Detect which cell encompasses the target text, then output its [X, Y] center coordinate. 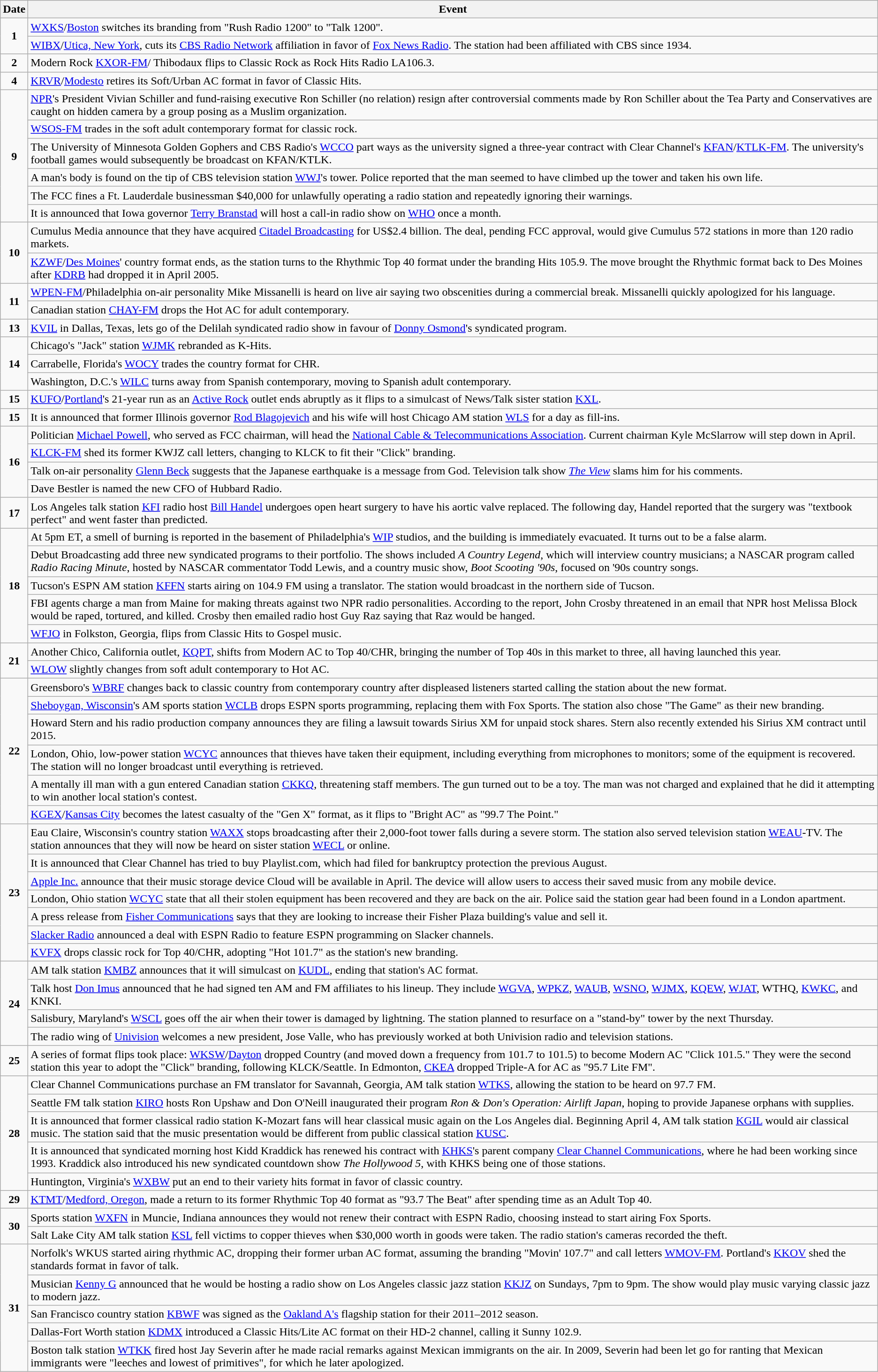
The radio wing of Univision welcomes a new president, Jose Valle, who has previously worked at both Univision radio and television stations. [453, 1037]
WXKS/Boston switches its branding from "Rush Radio 1200" to "Talk 1200". [453, 27]
Huntington, Virginia's WXBW put an end to their variety hits format in favor of classic country. [453, 1181]
9 [14, 156]
KLCK-FM shed its former KWJZ call letters, changing to KLCK to fit their "Click" branding. [453, 453]
24 [14, 1003]
It is announced that Clear Channel has tried to buy Playlist.com, which had filed for bankruptcy protection the previous August. [453, 863]
16 [14, 462]
It is announced that Iowa governor Terry Branstad will host a call-in radio show on WHO once a month. [453, 213]
18 [14, 585]
WSOS-FM trades in the soft adult contemporary format for classic rock. [453, 129]
30 [14, 1226]
It is announced that former Illinois governor Rod Blagojevich and his wife will host Chicago AM station WLS for a day as fill-ins. [453, 417]
13 [14, 328]
Clear Channel Communications purchase an FM translator for Savannah, Georgia, AM talk station WTKS, allowing the station to be heard on 97.7 FM. [453, 1085]
San Francisco country station KBWF was signed as the Oakland A's flagship station for their 2011–2012 season. [453, 1314]
14 [14, 364]
WIBX/Utica, New York, cuts its CBS Radio Network affiliation in favor of Fox News Radio. The station had been affiliated with CBS since 1934. [453, 45]
1 [14, 36]
KVFX drops classic rock for Top 40/CHR, adopting "Hot 101.7" as the station's new branding. [453, 953]
KGEX/Kansas City becomes the latest casualty of the "Gen X" format, as it flips to "Bright AC" as "99.7 The Point." [453, 815]
AM talk station KMBZ announces that it will simulcast on KUDL, ending that station's AC format. [453, 970]
Slacker Radio announced a deal with ESPN Radio to feature ESPN programming on Slacker channels. [453, 934]
Carrabelle, Florida's WOCY trades the country format for CHR. [453, 364]
Canadian station CHAY-FM drops the Hot AC for adult contemporary. [453, 310]
KRVR/Modesto retires its Soft/Urban AC format in favor of Classic Hits. [453, 81]
10 [14, 252]
The FCC fines a Ft. Lauderdale businessman $40,000 for unlawfully operating a radio station and repeatedly ignoring their warnings. [453, 195]
Sports station WXFN in Muncie, Indiana announces they would not renew their contract with ESPN Radio, choosing instead to start airing Fox Sports. [453, 1217]
23 [14, 892]
Modern Rock KXOR-FM/ Thibodaux flips to Classic Rock as Rock Hits Radio LA106.3. [453, 63]
29 [14, 1199]
Washington, D.C.'s WILC turns away from Spanish contemporary, moving to Spanish adult contemporary. [453, 381]
4 [14, 81]
KTMT/Medford, Oregon, made a return to its former Rhythmic Top 40 format as "93.7 The Beat" after spending time as an Adult Top 40. [453, 1199]
WLOW slightly changes from soft adult contemporary to Hot AC. [453, 670]
Event [453, 9]
22 [14, 751]
25 [14, 1060]
28 [14, 1133]
17 [14, 512]
A press release from Fisher Communications says that they are looking to increase their Fisher Plaza building's value and sell it. [453, 916]
KVIL in Dallas, Texas, lets go of the Delilah syndicated radio show in favour of Donny Osmond's syndicated program. [453, 328]
KUFO/Portland's 21-year run as an Active Rock outlet ends abruptly as it flips to a simulcast of News/Talk sister station KXL. [453, 399]
Chicago's "Jack" station WJMK rebranded as K-Hits. [453, 346]
Dave Bestler is named the new CFO of Hubbard Radio. [453, 488]
11 [14, 301]
21 [14, 661]
2 [14, 63]
Dallas-Fort Worth station KDMX introduced a Classic Hits/Lite AC format on their HD-2 channel, calling it Sunny 102.9. [453, 1332]
WFJO in Folkston, Georgia, flips from Classic Hits to Gospel music. [453, 634]
Date [14, 9]
Tucson's ESPN AM station KFFN starts airing on 104.9 FM using a translator. The station would broadcast in the northern side of Tucson. [453, 585]
31 [14, 1307]
